Find where the given text appears and provide that cell's center as [X, Y] coordinate. 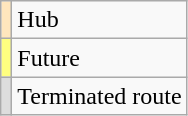
Terminated route [100, 96]
Hub [100, 20]
Future [100, 58]
